Provide the (X, Y) coordinate of the cell's center where the given text is located.  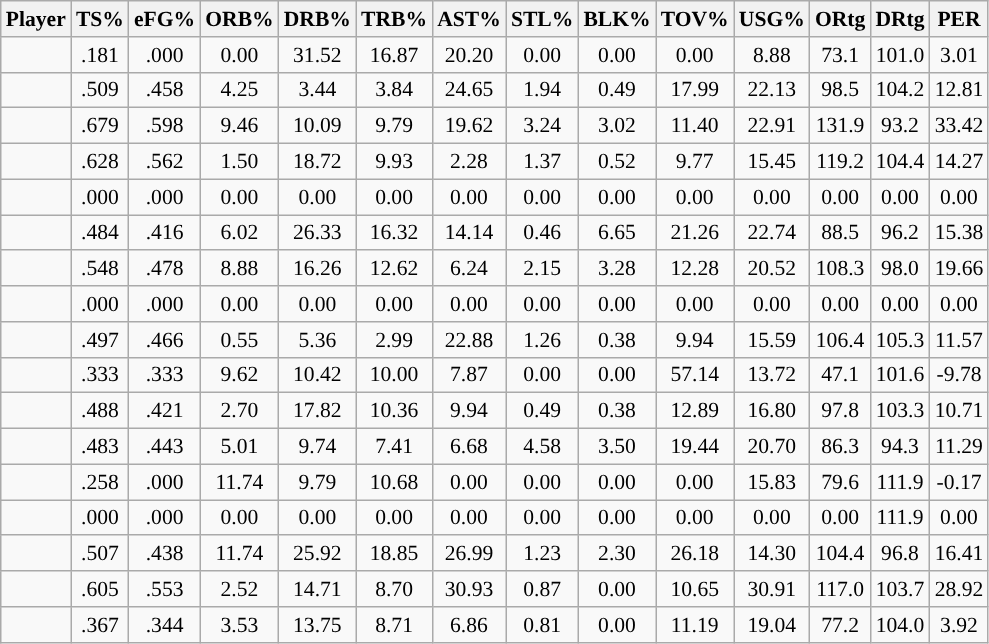
13.72 (772, 375)
3.01 (960, 55)
22.13 (772, 90)
9.46 (239, 126)
19.66 (960, 269)
25.92 (318, 554)
24.65 (469, 90)
10.42 (318, 375)
117.0 (840, 589)
7.41 (394, 447)
5.01 (239, 447)
9.77 (695, 162)
77.2 (840, 625)
.181 (100, 55)
11.57 (960, 340)
106.4 (840, 340)
3.50 (616, 447)
TRB% (394, 19)
119.2 (840, 162)
.598 (164, 126)
14.71 (318, 589)
96.8 (900, 554)
TS% (100, 19)
.509 (100, 90)
16.41 (960, 554)
1.94 (542, 90)
105.3 (900, 340)
101.0 (900, 55)
88.5 (840, 233)
0.81 (542, 625)
.548 (100, 269)
10.00 (394, 375)
.466 (164, 340)
BLK% (616, 19)
10.65 (695, 589)
33.42 (960, 126)
USG% (772, 19)
6.68 (469, 447)
104.0 (900, 625)
Player (36, 19)
.497 (100, 340)
57.14 (695, 375)
22.74 (772, 233)
.488 (100, 411)
5.36 (318, 340)
3.92 (960, 625)
AST% (469, 19)
.553 (164, 589)
12.89 (695, 411)
.605 (100, 589)
47.1 (840, 375)
3.02 (616, 126)
0.87 (542, 589)
98.5 (840, 90)
1.50 (239, 162)
.679 (100, 126)
13.75 (318, 625)
20.52 (772, 269)
9.74 (318, 447)
11.19 (695, 625)
1.26 (542, 340)
16.26 (318, 269)
26.18 (695, 554)
3.24 (542, 126)
26.99 (469, 554)
22.88 (469, 340)
16.87 (394, 55)
.344 (164, 625)
18.72 (318, 162)
93.2 (900, 126)
73.1 (840, 55)
ORB% (239, 19)
16.80 (772, 411)
16.32 (394, 233)
11.29 (960, 447)
79.6 (840, 482)
10.36 (394, 411)
2.28 (469, 162)
0.46 (542, 233)
18.85 (394, 554)
86.3 (840, 447)
.484 (100, 233)
17.82 (318, 411)
104.2 (900, 90)
1.37 (542, 162)
14.14 (469, 233)
2.99 (394, 340)
11.40 (695, 126)
DRB% (318, 19)
2.30 (616, 554)
14.27 (960, 162)
DRtg (900, 19)
-0.17 (960, 482)
19.62 (469, 126)
17.99 (695, 90)
15.45 (772, 162)
.367 (100, 625)
4.25 (239, 90)
30.91 (772, 589)
.458 (164, 90)
.478 (164, 269)
101.6 (900, 375)
98.0 (900, 269)
15.83 (772, 482)
1.23 (542, 554)
PER (960, 19)
96.2 (900, 233)
12.28 (695, 269)
14.30 (772, 554)
.416 (164, 233)
2.15 (542, 269)
.258 (100, 482)
30.93 (469, 589)
108.3 (840, 269)
-9.78 (960, 375)
.562 (164, 162)
.421 (164, 411)
26.33 (318, 233)
3.44 (318, 90)
.628 (100, 162)
eFG% (164, 19)
0.55 (239, 340)
4.58 (542, 447)
6.86 (469, 625)
9.93 (394, 162)
15.38 (960, 233)
.443 (164, 447)
97.8 (840, 411)
131.9 (840, 126)
ORtg (840, 19)
9.62 (239, 375)
7.87 (469, 375)
31.52 (318, 55)
20.70 (772, 447)
19.04 (772, 625)
12.62 (394, 269)
21.26 (695, 233)
20.20 (469, 55)
15.59 (772, 340)
2.70 (239, 411)
.483 (100, 447)
.438 (164, 554)
2.52 (239, 589)
103.3 (900, 411)
3.53 (239, 625)
TOV% (695, 19)
8.71 (394, 625)
6.02 (239, 233)
19.44 (695, 447)
22.91 (772, 126)
6.24 (469, 269)
94.3 (900, 447)
103.7 (900, 589)
8.70 (394, 589)
STL% (542, 19)
.507 (100, 554)
10.68 (394, 482)
10.09 (318, 126)
0.52 (616, 162)
12.81 (960, 90)
28.92 (960, 589)
3.28 (616, 269)
10.71 (960, 411)
3.84 (394, 90)
6.65 (616, 233)
